Extract the [x, y] coordinate from the center of the cell holding the provided text.  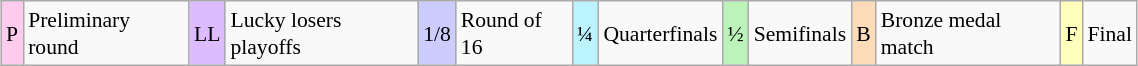
Semifinals [800, 33]
Final [1110, 33]
Lucky losers playoffs [322, 33]
P [12, 33]
Preliminary round [106, 33]
1/8 [437, 33]
¼ [585, 33]
B [864, 33]
Quarterfinals [660, 33]
Round of 16 [514, 33]
F [1071, 33]
Bronze medal match [968, 33]
½ [735, 33]
LL [208, 33]
